Provide the (X, Y) coordinate of the cell's center where the given text is located.  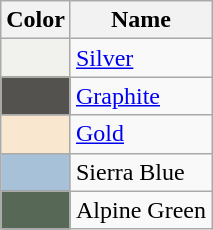
Color (36, 20)
Silver (140, 58)
Name (140, 20)
Gold (140, 134)
Graphite (140, 96)
Alpine Green (140, 210)
Sierra Blue (140, 172)
